Search for the cell housing the specified text and yield its (X, Y) center coordinate. 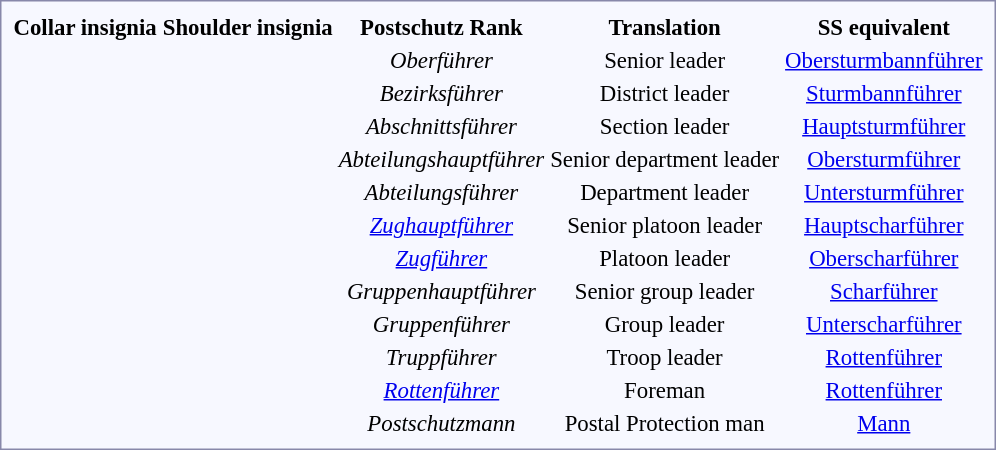
Platoon leader (665, 258)
Obersturmbannführer (884, 60)
Bezirksführer (441, 93)
Shoulder insignia (248, 27)
Section leader (665, 126)
District leader (665, 93)
Translation (665, 27)
Oberführer (441, 60)
Collar insignia (85, 27)
Sturmbannführer (884, 93)
Abteilungsführer (441, 192)
Abteilungshauptführer (441, 159)
Senior group leader (665, 291)
Postschutz Rank (441, 27)
Oberscharführer (884, 258)
Department leader (665, 192)
Troop leader (665, 357)
Group leader (665, 324)
Abschnittsführer (441, 126)
Zugführer (441, 258)
Gruppenführer (441, 324)
Hauptscharführer (884, 225)
Gruppenhauptführer (441, 291)
Senior department leader (665, 159)
Scharführer (884, 291)
SS equivalent (884, 27)
Senior platoon leader (665, 225)
Truppführer (441, 357)
Hauptsturmführer (884, 126)
Untersturmführer (884, 192)
Zughauptführer (441, 225)
Obersturmführer (884, 159)
Mann (884, 423)
Foreman (665, 390)
Unterscharführer (884, 324)
Senior leader (665, 60)
Postschutzmann (441, 423)
Postal Protection man (665, 423)
